Search for the cell housing the specified text and yield its (X, Y) center coordinate. 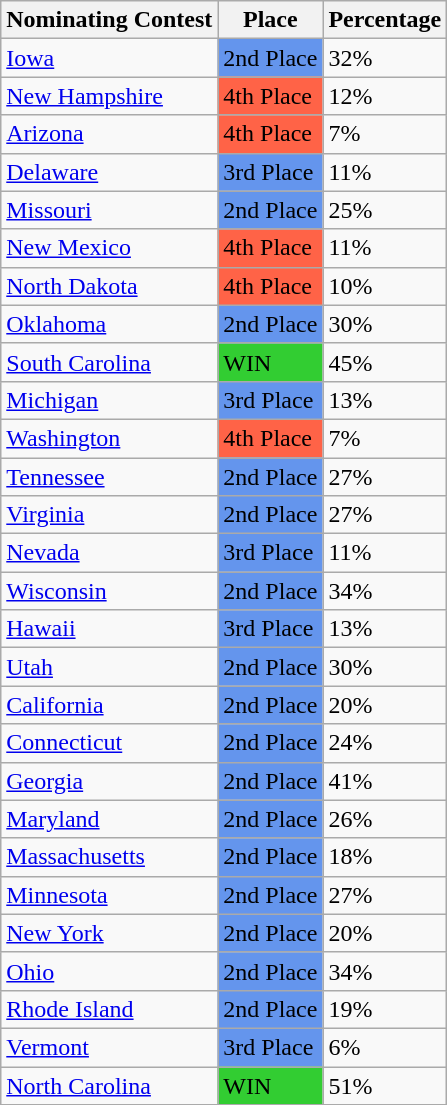
Place (270, 20)
Vermont (110, 1047)
North Dakota (110, 286)
South Carolina (110, 362)
New York (110, 933)
Ohio (110, 971)
North Carolina (110, 1085)
41% (385, 781)
New Hampshire (110, 96)
10% (385, 286)
Missouri (110, 210)
Michigan (110, 400)
Iowa (110, 58)
51% (385, 1085)
Nevada (110, 553)
Georgia (110, 781)
California (110, 705)
18% (385, 857)
Washington (110, 438)
Massachusetts (110, 857)
Minnesota (110, 895)
Hawaii (110, 629)
12% (385, 96)
Maryland (110, 819)
6% (385, 1047)
Virginia (110, 515)
32% (385, 58)
Connecticut (110, 743)
Nominating Contest (110, 20)
26% (385, 819)
24% (385, 743)
Oklahoma (110, 324)
Delaware (110, 172)
New Mexico (110, 248)
Tennessee (110, 477)
19% (385, 1009)
Percentage (385, 20)
Utah (110, 667)
45% (385, 362)
Wisconsin (110, 591)
Rhode Island (110, 1009)
25% (385, 210)
Arizona (110, 134)
